Output the (X, Y) coordinate of the center of the cell containing the given text.  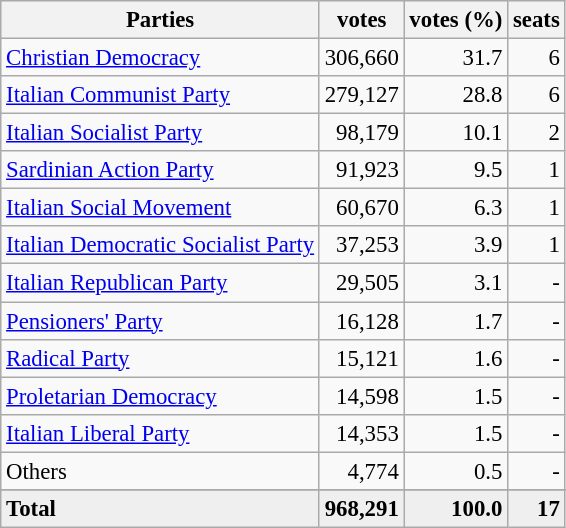
3.9 (456, 245)
6.3 (456, 208)
1.6 (456, 358)
306,660 (362, 58)
28.8 (456, 95)
Italian Democratic Socialist Party (160, 245)
votes (%) (456, 20)
Italian Socialist Party (160, 133)
10.1 (456, 133)
37,253 (362, 245)
Italian Liberal Party (160, 433)
Parties (160, 20)
Sardinian Action Party (160, 170)
279,127 (362, 95)
98,179 (362, 133)
Italian Communist Party (160, 95)
16,128 (362, 321)
Italian Social Movement (160, 208)
3.1 (456, 283)
60,670 (362, 208)
Pensioners' Party (160, 321)
Italian Republican Party (160, 283)
17 (536, 509)
votes (362, 20)
9.5 (456, 170)
91,923 (362, 170)
2 (536, 133)
Radical Party (160, 358)
Others (160, 471)
14,598 (362, 396)
Total (160, 509)
968,291 (362, 509)
15,121 (362, 358)
seats (536, 20)
100.0 (456, 509)
0.5 (456, 471)
1.7 (456, 321)
Christian Democracy (160, 58)
29,505 (362, 283)
4,774 (362, 471)
Proletarian Democracy (160, 396)
14,353 (362, 433)
31.7 (456, 58)
